Scan for the cell matching the given text and deliver its [X, Y] coordinate at center. 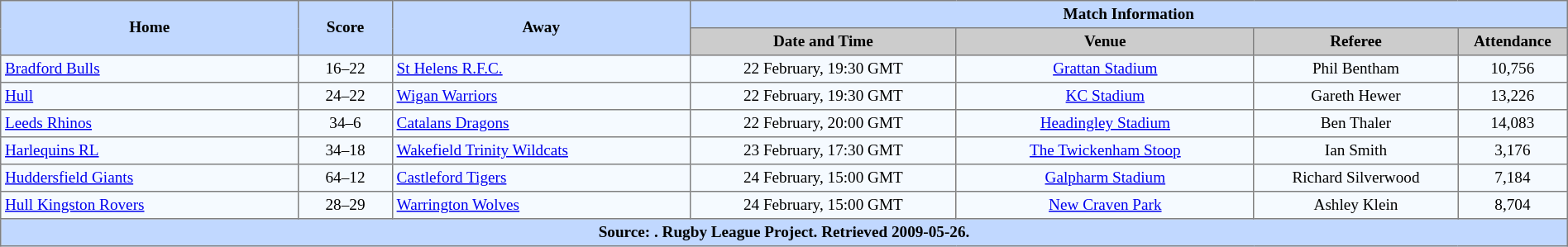
KC Stadium [1105, 96]
Match Information [1128, 15]
Ian Smith [1355, 150]
28–29 [346, 205]
Wakefield Trinity Wildcats [541, 150]
Ashley Klein [1355, 205]
34–18 [346, 150]
Castleford Tigers [541, 178]
34–6 [346, 124]
13,226 [1513, 96]
Galpharm Stadium [1105, 178]
Ben Thaler [1355, 124]
New Craven Park [1105, 205]
Score [346, 28]
Referee [1355, 41]
10,756 [1513, 69]
24–22 [346, 96]
Date and Time [823, 41]
Bradford Bulls [150, 69]
Hull Kingston Rovers [150, 205]
Leeds Rhinos [150, 124]
St Helens R.F.C. [541, 69]
Hull [150, 96]
16–22 [346, 69]
Headingley Stadium [1105, 124]
Harlequins RL [150, 150]
3,176 [1513, 150]
Away [541, 28]
Catalans Dragons [541, 124]
22 February, 20:00 GMT [823, 124]
Home [150, 28]
Wigan Warriors [541, 96]
7,184 [1513, 178]
Phil Bentham [1355, 69]
Richard Silverwood [1355, 178]
Source: . Rugby League Project. Retrieved 2009-05-26. [784, 233]
Attendance [1513, 41]
The Twickenham Stoop [1105, 150]
Warrington Wolves [541, 205]
14,083 [1513, 124]
Huddersfield Giants [150, 178]
23 February, 17:30 GMT [823, 150]
Venue [1105, 41]
8,704 [1513, 205]
64–12 [346, 178]
Gareth Hewer [1355, 96]
Grattan Stadium [1105, 69]
